For the text-containing cell, return its midpoint in (X, Y) coordinate format. 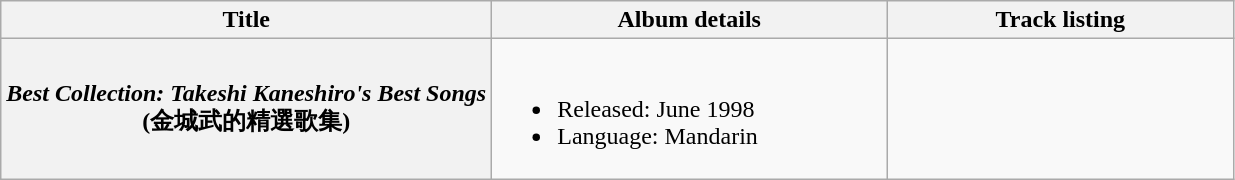
Best Collection: Takeshi Kaneshiro's Best Songs(金城武的精選歌集) (246, 109)
Title (246, 20)
Released: June 1998Language: Mandarin (690, 109)
Album details (690, 20)
Track listing (1060, 20)
